Pinpoint the cell where the given text exists, returning its (X, Y) midpoint coordinate. 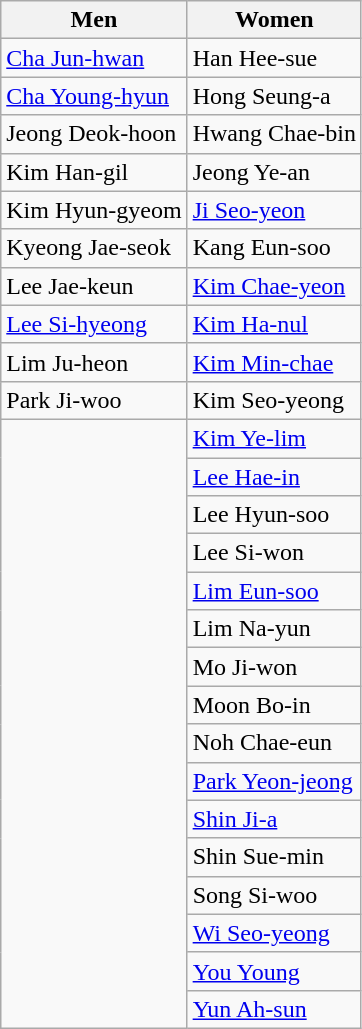
Lee Hae-in (274, 477)
Lee Jae-keun (94, 286)
Cha Young-hyun (94, 96)
Jeong Deok-hoon (94, 134)
Mo Ji-won (274, 667)
Moon Bo-in (274, 705)
Lim Eun-soo (274, 591)
Shin Ji-a (274, 819)
Lim Na-yun (274, 629)
Men (94, 20)
Park Ji-woo (94, 400)
Kang Eun-soo (274, 248)
Noh Chae-eun (274, 743)
Cha Jun-hwan (94, 58)
Song Si-woo (274, 895)
Kim Chae-yeon (274, 286)
Hong Seung-a (274, 96)
Wi Seo-yeong (274, 933)
Kim Ye-lim (274, 438)
Hwang Chae-bin (274, 134)
Kim Seo-yeong (274, 400)
Kyeong Jae-seok (94, 248)
Lee Si-won (274, 553)
Kim Han-gil (94, 172)
Ji Seo-yeon (274, 210)
Lee Hyun-soo (274, 515)
Kim Ha-nul (274, 324)
Yun Ah-sun (274, 1009)
Jeong Ye-an (274, 172)
Shin Sue-min (274, 857)
Women (274, 20)
Lee Si-hyeong (94, 324)
Park Yeon-jeong (274, 781)
Kim Min-chae (274, 362)
You Young (274, 971)
Lim Ju-heon (94, 362)
Kim Hyun-gyeom (94, 210)
Han Hee-sue (274, 58)
